Provide the (x, y) coordinate of the cell's center where the given text is located.  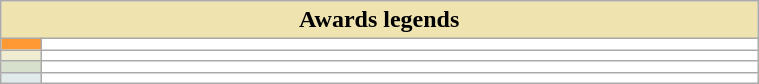
Awards legends (380, 20)
